Locate the cell with the specified text and output its [X, Y] center coordinate. 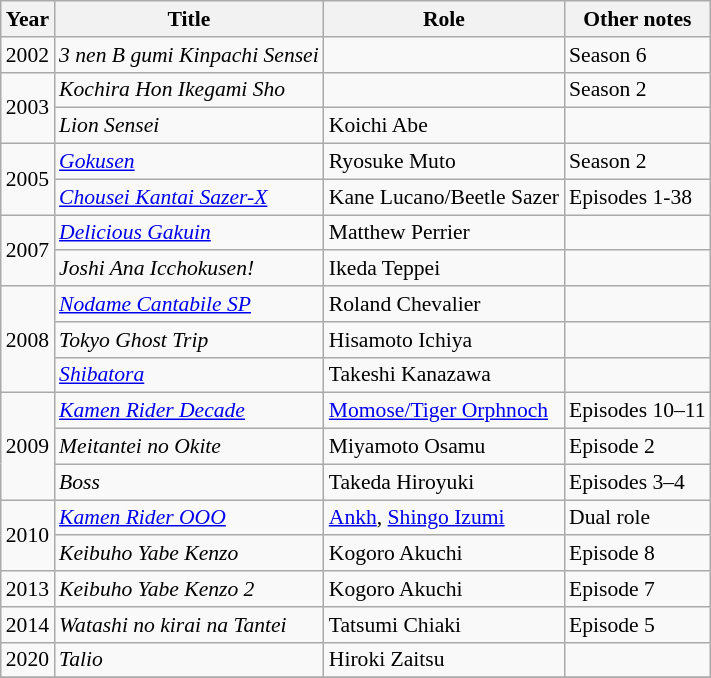
Ryosuke Muto [444, 162]
Watashi no kirai na Tantei [189, 625]
Episode 2 [638, 447]
Dual role [638, 518]
2007 [28, 250]
Hisamoto Ichiya [444, 340]
Delicious Gakuin [189, 233]
Momose/Tiger Orphnoch [444, 411]
Season 6 [638, 55]
Other notes [638, 19]
Episode 5 [638, 625]
Tokyo Ghost Trip [189, 340]
Takeda Hiroyuki [444, 482]
Boss [189, 482]
Koichi Abe [444, 126]
Keibuho Yabe Kenzo 2 [189, 589]
2008 [28, 340]
Year [28, 19]
Keibuho Yabe Kenzo [189, 554]
Lion Sensei [189, 126]
2014 [28, 625]
Takeshi Kanazawa [444, 375]
Meitantei no Okite [189, 447]
Kane Lucano/Beetle Sazer [444, 197]
Hiroki Zaitsu [444, 660]
Kamen Rider OOO [189, 518]
Miyamoto Osamu [444, 447]
2005 [28, 180]
Ikeda Teppei [444, 269]
Ankh, Shingo Izumi [444, 518]
Nodame Cantabile SP [189, 304]
2013 [28, 589]
3 nen B gumi Kinpachi Sensei [189, 55]
Episodes 1-38 [638, 197]
Role [444, 19]
Gokusen [189, 162]
Title [189, 19]
Chousei Kantai Sazer-X [189, 197]
Kamen Rider Decade [189, 411]
Roland Chevalier [444, 304]
2003 [28, 108]
Matthew Perrier [444, 233]
Episodes 3–4 [638, 482]
Episode 8 [638, 554]
Episodes 10–11 [638, 411]
2009 [28, 446]
2002 [28, 55]
Tatsumi Chiaki [444, 625]
Kochira Hon Ikegami Sho [189, 90]
Talio [189, 660]
Shibatora [189, 375]
Joshi Ana Icchokusen! [189, 269]
Episode 7 [638, 589]
2010 [28, 536]
2020 [28, 660]
